Extract the [X, Y] coordinate from the center of the cell holding the provided text.  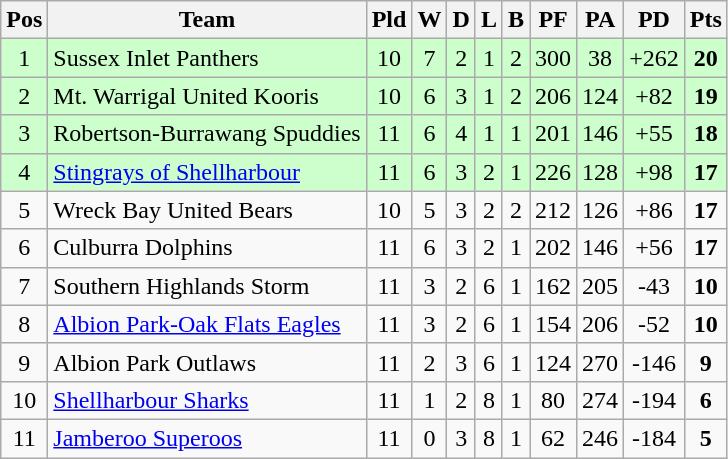
Shellharbour Sharks [207, 400]
205 [600, 286]
PF [554, 20]
+86 [654, 210]
Pld [389, 20]
80 [554, 400]
0 [430, 438]
Albion Park Outlaws [207, 362]
Culburra Dolphins [207, 248]
-52 [654, 324]
-194 [654, 400]
Sussex Inlet Panthers [207, 58]
126 [600, 210]
W [430, 20]
B [516, 20]
154 [554, 324]
300 [554, 58]
18 [706, 134]
+55 [654, 134]
Wreck Bay United Bears [207, 210]
20 [706, 58]
62 [554, 438]
128 [600, 172]
Southern Highlands Storm [207, 286]
-43 [654, 286]
Robertson-Burrawang Spuddies [207, 134]
246 [600, 438]
212 [554, 210]
-146 [654, 362]
Pts [706, 20]
162 [554, 286]
PA [600, 20]
202 [554, 248]
+56 [654, 248]
Albion Park-Oak Flats Eagles [207, 324]
Stingrays of Shellharbour [207, 172]
201 [554, 134]
274 [600, 400]
+82 [654, 96]
Mt. Warrigal United Kooris [207, 96]
+262 [654, 58]
38 [600, 58]
-184 [654, 438]
Jamberoo Superoos [207, 438]
L [488, 20]
270 [600, 362]
19 [706, 96]
226 [554, 172]
PD [654, 20]
+98 [654, 172]
D [461, 20]
Team [207, 20]
Pos [24, 20]
